Extract the (X, Y) coordinate from the center of the cell holding the provided text.  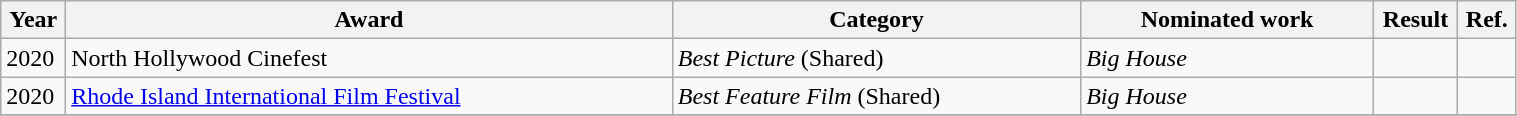
Nominated work (1228, 20)
Year (34, 20)
North Hollywood Cinefest (370, 58)
Best Picture (Shared) (876, 58)
Category (876, 20)
Result (1415, 20)
Award (370, 20)
Ref. (1487, 20)
Best Feature Film (Shared) (876, 96)
Rhode Island International Film Festival (370, 96)
